Scan for the cell matching the given text and deliver its [X, Y] coordinate at center. 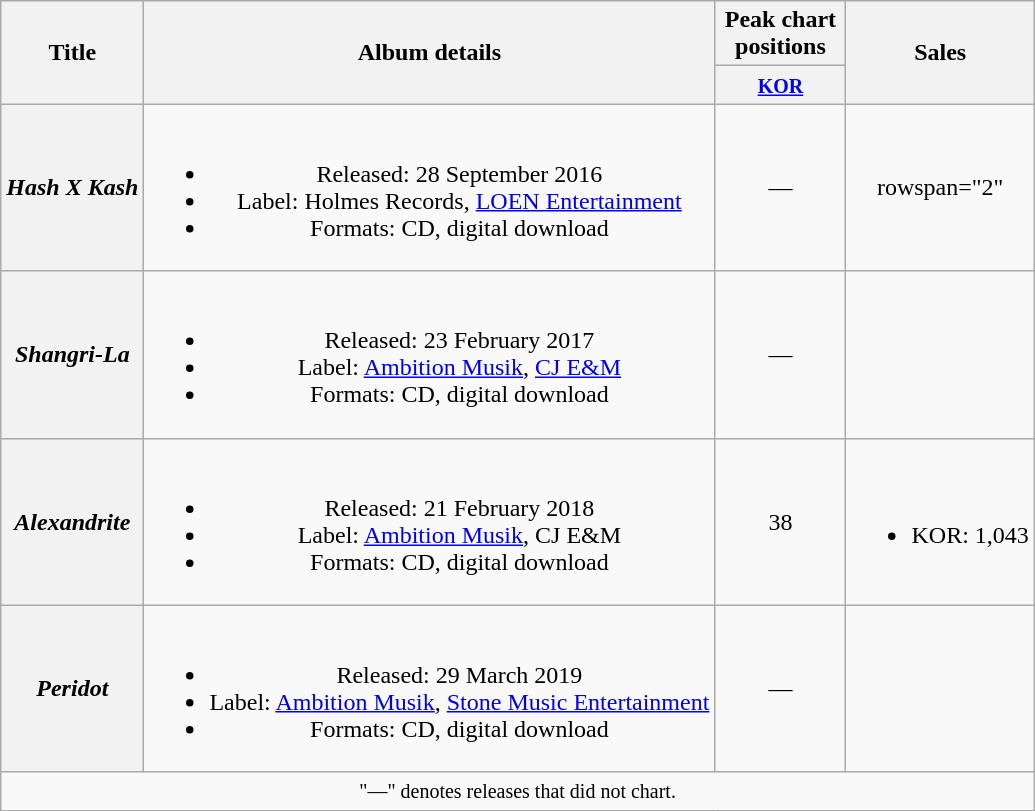
Shangri-La [72, 354]
Hash X Kash [72, 188]
Released: 29 March 2019Label: Ambition Musik, Stone Music EntertainmentFormats: CD, digital download [430, 688]
Sales [940, 52]
Album details [430, 52]
Released: 23 February 2017Label: Ambition Musik, CJ E&MFormats: CD, digital download [430, 354]
38 [780, 522]
KOR: 1,043 [940, 522]
Released: 21 February 2018Label: Ambition Musik, CJ E&MFormats: CD, digital download [430, 522]
Peridot [72, 688]
rowspan="2" [940, 188]
Peak chart positions [780, 34]
KOR [780, 85]
Alexandrite [72, 522]
Title [72, 52]
Released: 28 September 2016Label: Holmes Records, LOEN EntertainmentFormats: CD, digital download [430, 188]
"—" denotes releases that did not chart. [518, 791]
